Return [X, Y] of the center of cell containing provided text 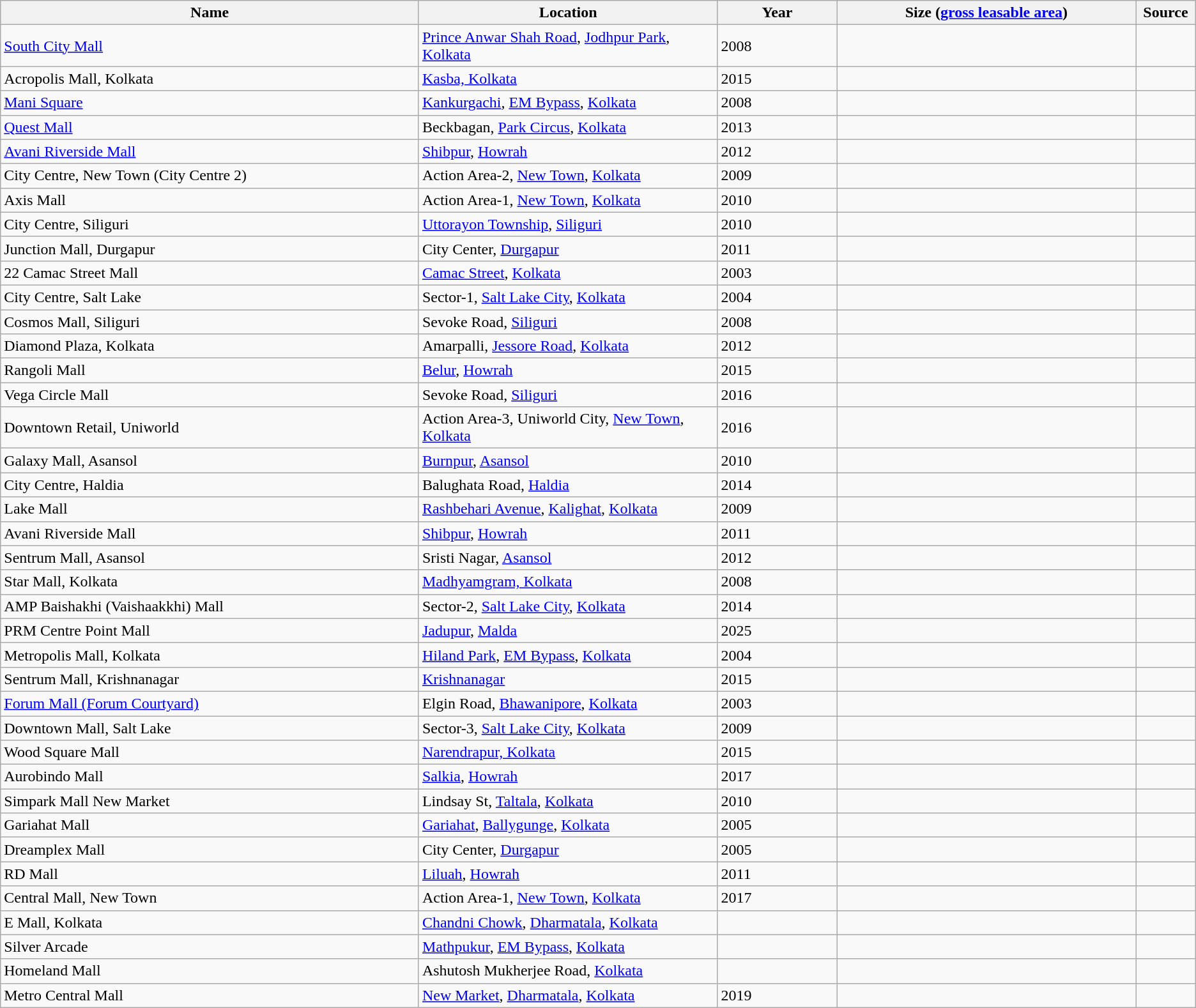
Mani Square [210, 103]
Uttorayon Township, Siliguri [568, 224]
Narendrapur, Kolkata [568, 752]
2019 [777, 995]
Hiland Park, EM Bypass, Kolkata [568, 655]
City Centre, New Town (City Centre 2) [210, 176]
Amarpalli, Jessore Road, Kolkata [568, 346]
City Centre, Salt Lake [210, 297]
Name [210, 13]
Liluah, Howrah [568, 874]
Lake Mall [210, 509]
Location [568, 13]
Galaxy Mall, Asansol [210, 461]
Sentrum Mall, Asansol [210, 558]
Rangoli Mall [210, 370]
RD Mall [210, 874]
Burnpur, Asansol [568, 461]
Jadupur, Malda [568, 630]
Metro Central Mall [210, 995]
Source [1166, 13]
Action Area-2, New Town, Kolkata [568, 176]
South City Mall [210, 46]
Diamond Plaza, Kolkata [210, 346]
Kankurgachi, EM Bypass, Kolkata [568, 103]
2025 [777, 630]
Sristi Nagar, Asansol [568, 558]
Silver Arcade [210, 947]
Gariahat Mall [210, 825]
Vega Circle Mall [210, 395]
Quest Mall [210, 127]
Krishnanagar [568, 679]
Camac Street, Kolkata [568, 273]
Sector-2, Salt Lake City, Kolkata [568, 606]
Star Mall, Kolkata [210, 582]
Size (gross leasable area) [986, 13]
Salkia, Howrah [568, 777]
Simpark Mall New Market [210, 801]
Balughata Road, Haldia [568, 485]
Sector-1, Salt Lake City, Kolkata [568, 297]
Mathpukur, EM Bypass, Kolkata [568, 947]
22 Camac Street Mall [210, 273]
Homeland Mall [210, 971]
AMP Baishakhi (Vaishaakkhi) Mall [210, 606]
Sector-3, Salt Lake City, Kolkata [568, 728]
Action Area-3, Uniworld City, New Town, Kolkata [568, 428]
Forum Mall (Forum Courtyard) [210, 703]
Kasba, Kolkata [568, 79]
City Centre, Siliguri [210, 224]
E Mall, Kolkata [210, 922]
Wood Square Mall [210, 752]
2013 [777, 127]
Downtown Retail, Uniworld [210, 428]
Dreamplex Mall [210, 850]
Beckbagan, Park Circus, Kolkata [568, 127]
Junction Mall, Durgapur [210, 248]
Gariahat, Ballygunge, Kolkata [568, 825]
Metropolis Mall, Kolkata [210, 655]
Ashutosh Mukherjee Road, Kolkata [568, 971]
Rashbehari Avenue, Kalighat, Kolkata [568, 509]
Chandni Chowk, Dharmatala, Kolkata [568, 922]
Cosmos Mall, Siliguri [210, 321]
New Market, Dharmatala, Kolkata [568, 995]
Madhyamgram, Kolkata [568, 582]
City Centre, Haldia [210, 485]
Lindsay St, Taltala, Kolkata [568, 801]
Prince Anwar Shah Road, Jodhpur Park, Kolkata [568, 46]
Belur, Howrah [568, 370]
Central Mall, New Town [210, 898]
Aurobindo Mall [210, 777]
Elgin Road, Bhawanipore, Kolkata [568, 703]
Acropolis Mall, Kolkata [210, 79]
Axis Mall [210, 200]
Downtown Mall, Salt Lake [210, 728]
Year [777, 13]
Sentrum Mall, Krishnanagar [210, 679]
PRM Centre Point Mall [210, 630]
